Find where the given text appears and provide that cell's center as (x, y) coordinate. 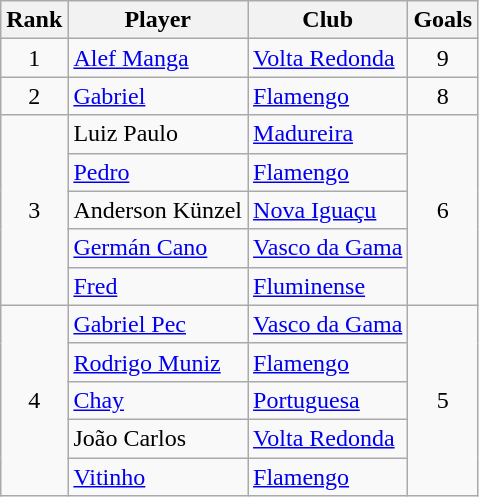
Nova Iguaçu (328, 210)
Rank (34, 20)
Alef Manga (158, 58)
Portuguesa (328, 400)
2 (34, 96)
Player (158, 20)
6 (443, 210)
Fluminense (328, 286)
Club (328, 20)
Germán Cano (158, 248)
Anderson Künzel (158, 210)
Gabriel Pec (158, 324)
5 (443, 400)
João Carlos (158, 438)
Vitinho (158, 477)
3 (34, 210)
4 (34, 400)
Pedro (158, 172)
8 (443, 96)
Gabriel (158, 96)
9 (443, 58)
Madureira (328, 134)
Rodrigo Muniz (158, 362)
1 (34, 58)
Fred (158, 286)
Chay (158, 400)
Goals (443, 20)
Luiz Paulo (158, 134)
